For the text-containing cell, return its midpoint in (X, Y) coordinate format. 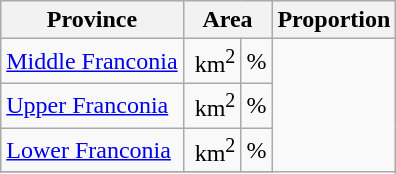
Middle Franconia (92, 62)
Lower Franconia (92, 150)
Province (92, 20)
Area (228, 20)
Upper Franconia (92, 106)
Proportion (334, 20)
